Find where the given text appears and provide that cell's center as (x, y) coordinate. 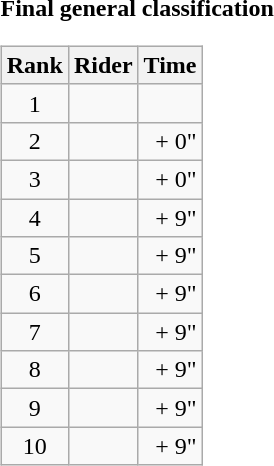
8 (34, 370)
9 (34, 408)
2 (34, 141)
7 (34, 332)
Rider (103, 65)
3 (34, 179)
Time (170, 65)
4 (34, 217)
1 (34, 103)
Rank (34, 65)
5 (34, 256)
10 (34, 446)
6 (34, 294)
